Extract the [X, Y] coordinate from the center of the cell holding the provided text.  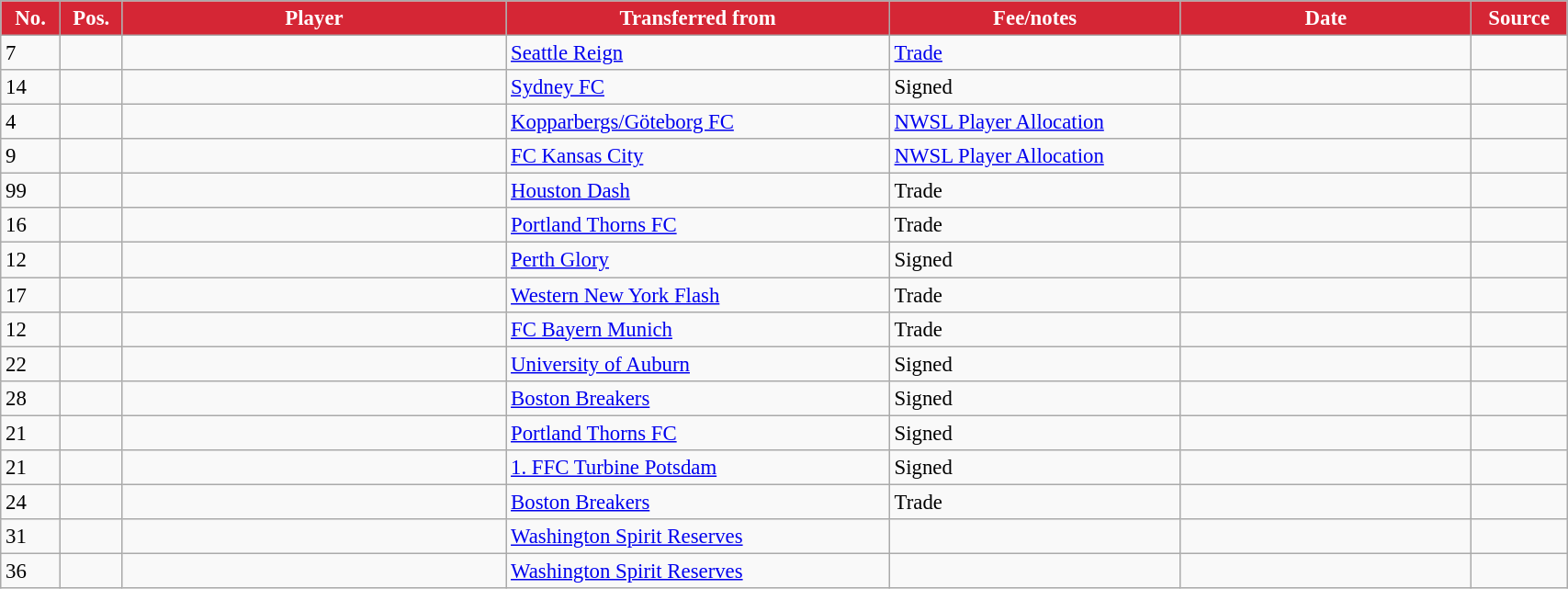
9 [31, 156]
4 [31, 122]
Houston Dash [698, 191]
Date [1326, 18]
22 [31, 364]
FC Kansas City [698, 156]
16 [31, 225]
Perth Glory [698, 260]
FC Bayern Munich [698, 329]
Transferred from [698, 18]
24 [31, 502]
Player [314, 18]
36 [31, 571]
Fee/notes [1034, 18]
7 [31, 53]
31 [31, 537]
Seattle Reign [698, 53]
Kopparbergs/Göteborg FC [698, 122]
Western New York Flash [698, 295]
Pos. [91, 18]
1. FFC Turbine Potsdam [698, 468]
99 [31, 191]
Source [1519, 18]
Sydney FC [698, 87]
No. [31, 18]
14 [31, 87]
University of Auburn [698, 364]
17 [31, 295]
28 [31, 398]
